Identify which cell holds the provided text, then report its (x, y) central coordinate. 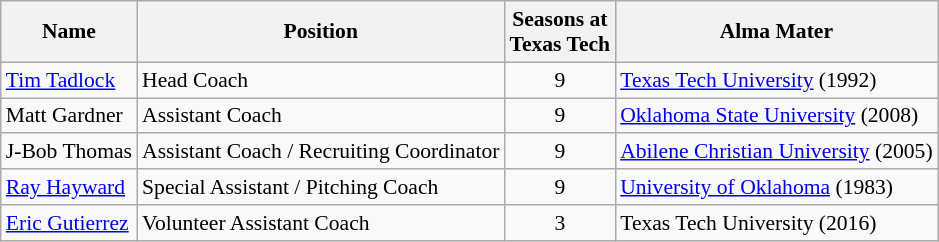
Assistant Coach / Recruiting Coordinator (320, 152)
Oklahoma State University (2008) (776, 116)
Tim Tadlock (69, 80)
Head Coach (320, 80)
Eric Gutierrez (69, 223)
J-Bob Thomas (69, 152)
Ray Hayward (69, 187)
Name (69, 32)
3 (560, 223)
Matt Gardner (69, 116)
University of Oklahoma (1983) (776, 187)
Abilene Christian University (2005) (776, 152)
Assistant Coach (320, 116)
Texas Tech University (1992) (776, 80)
Texas Tech University (2016) (776, 223)
Special Assistant / Pitching Coach (320, 187)
Seasons atTexas Tech (560, 32)
Alma Mater (776, 32)
Position (320, 32)
Volunteer Assistant Coach (320, 223)
